Identify which cell holds the provided text, then report its (X, Y) central coordinate. 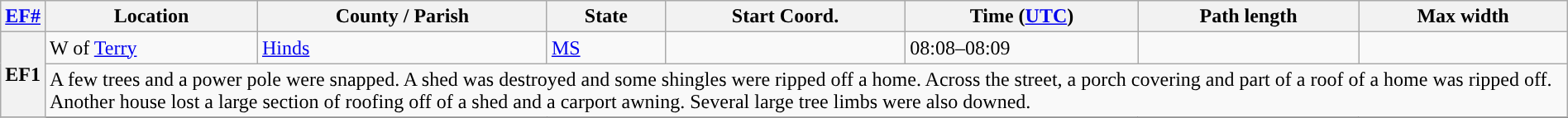
Hinds (402, 48)
Max width (1463, 17)
MS (605, 48)
Path length (1249, 17)
Time (UTC) (1022, 17)
W of Terry (151, 48)
EF1 (23, 74)
08:08–08:09 (1022, 48)
Start Coord. (785, 17)
EF# (23, 17)
Location (151, 17)
County / Parish (402, 17)
State (605, 17)
